Determine the (X, Y) coordinate at the center of the cell enclosing the given text.  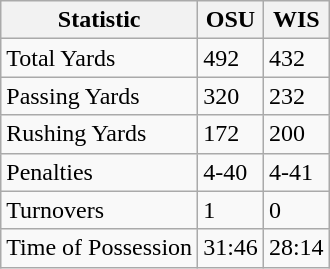
Penalties (100, 172)
28:14 (296, 248)
232 (296, 96)
0 (296, 210)
31:46 (231, 248)
172 (231, 134)
200 (296, 134)
Statistic (100, 20)
Turnovers (100, 210)
1 (231, 210)
Rushing Yards (100, 134)
Total Yards (100, 58)
OSU (231, 20)
4-41 (296, 172)
Time of Possession (100, 248)
432 (296, 58)
WIS (296, 20)
320 (231, 96)
4-40 (231, 172)
492 (231, 58)
Passing Yards (100, 96)
